Detect which cell encompasses the target text, then output its (X, Y) center coordinate. 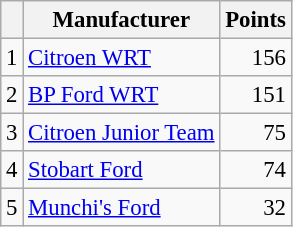
4 (12, 170)
Stobart Ford (122, 170)
156 (256, 58)
Points (256, 20)
Manufacturer (122, 20)
74 (256, 170)
5 (12, 208)
75 (256, 133)
1 (12, 58)
Citroen WRT (122, 58)
BP Ford WRT (122, 95)
32 (256, 208)
3 (12, 133)
151 (256, 95)
2 (12, 95)
Citroen Junior Team (122, 133)
Munchi's Ford (122, 208)
